Scan for the cell matching the given text and deliver its [X, Y] coordinate at center. 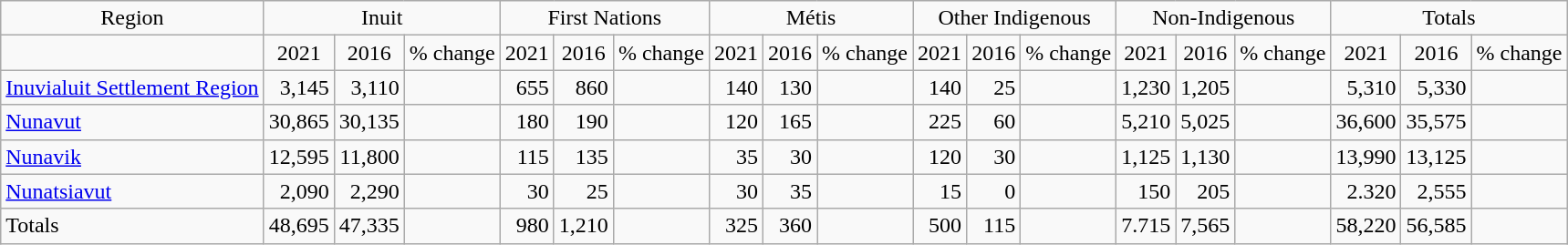
Nunatsiavut [132, 191]
12,595 [299, 157]
190 [584, 122]
60 [994, 122]
7,565 [1206, 226]
5,025 [1206, 122]
1,205 [1206, 87]
Region [132, 18]
2,555 [1436, 191]
5,330 [1436, 87]
5,310 [1366, 87]
2,290 [369, 191]
Non-Indigenous [1224, 18]
48,695 [299, 226]
1,125 [1146, 157]
0 [994, 191]
500 [940, 226]
Nunavut [132, 122]
Inuvialuit Settlement Region [132, 87]
5,210 [1146, 122]
130 [790, 87]
205 [1206, 191]
2.320 [1366, 191]
860 [584, 87]
655 [527, 87]
7.715 [1146, 226]
36,600 [1366, 122]
135 [584, 157]
First Nations [604, 18]
3,145 [299, 87]
30,135 [369, 122]
1,230 [1146, 87]
1,210 [584, 226]
47,335 [369, 226]
3,110 [369, 87]
30,865 [299, 122]
13,990 [1366, 157]
180 [527, 122]
165 [790, 122]
Inuit [381, 18]
1,130 [1206, 157]
13,125 [1436, 157]
2,090 [299, 191]
325 [735, 226]
Métis [810, 18]
15 [940, 191]
Other Indigenous [1014, 18]
360 [790, 226]
56,585 [1436, 226]
150 [1146, 191]
35,575 [1436, 122]
980 [527, 226]
11,800 [369, 157]
Nunavik [132, 157]
58,220 [1366, 226]
225 [940, 122]
